Detect which cell encompasses the target text, then output its (X, Y) center coordinate. 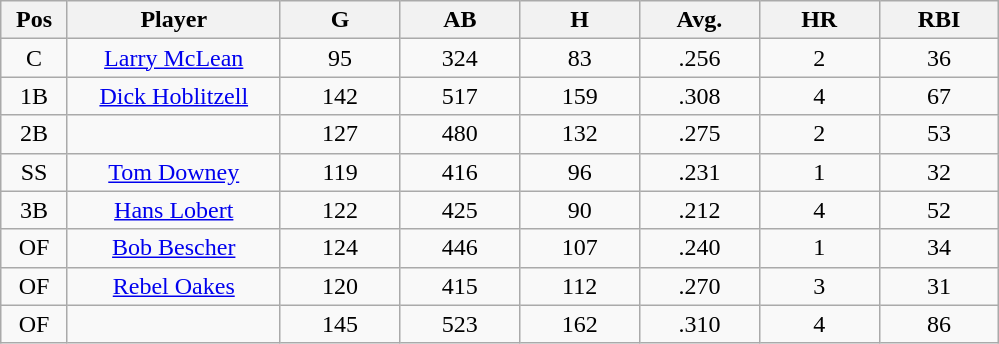
.310 (700, 324)
119 (340, 172)
1B (34, 96)
.240 (700, 248)
53 (939, 134)
31 (939, 286)
90 (580, 210)
2B (34, 134)
446 (460, 248)
86 (939, 324)
Avg. (700, 20)
Dick Hoblitzell (174, 96)
Hans Lobert (174, 210)
.256 (700, 58)
Rebel Oakes (174, 286)
159 (580, 96)
95 (340, 58)
Pos (34, 20)
132 (580, 134)
425 (460, 210)
3B (34, 210)
34 (939, 248)
162 (580, 324)
3 (819, 286)
145 (340, 324)
Bob Bescher (174, 248)
Larry McLean (174, 58)
523 (460, 324)
36 (939, 58)
96 (580, 172)
416 (460, 172)
324 (460, 58)
.275 (700, 134)
G (340, 20)
107 (580, 248)
67 (939, 96)
.308 (700, 96)
AB (460, 20)
127 (340, 134)
52 (939, 210)
SS (34, 172)
142 (340, 96)
124 (340, 248)
.270 (700, 286)
.231 (700, 172)
C (34, 58)
517 (460, 96)
112 (580, 286)
.212 (700, 210)
HR (819, 20)
480 (460, 134)
Player (174, 20)
122 (340, 210)
32 (939, 172)
H (580, 20)
RBI (939, 20)
Tom Downey (174, 172)
415 (460, 286)
120 (340, 286)
83 (580, 58)
